Find where the given text appears and provide that cell's center as [X, Y] coordinate. 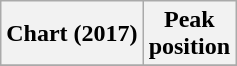
Chart (2017) [72, 34]
Peakposition [189, 34]
